Extract the [x, y] coordinate from the center of the cell holding the provided text.  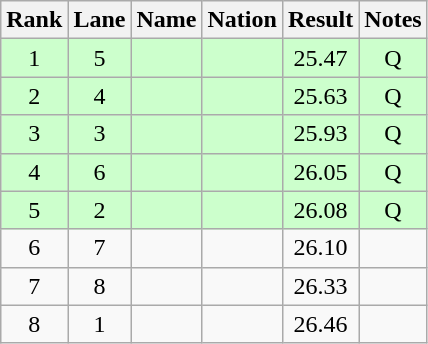
26.08 [320, 210]
26.33 [320, 286]
25.93 [320, 134]
Nation [242, 20]
Rank [34, 20]
25.63 [320, 96]
Name [166, 20]
Lane [100, 20]
26.46 [320, 324]
25.47 [320, 58]
26.05 [320, 172]
26.10 [320, 248]
Result [320, 20]
Notes [393, 20]
